For the text-containing cell, return its midpoint in [x, y] coordinate format. 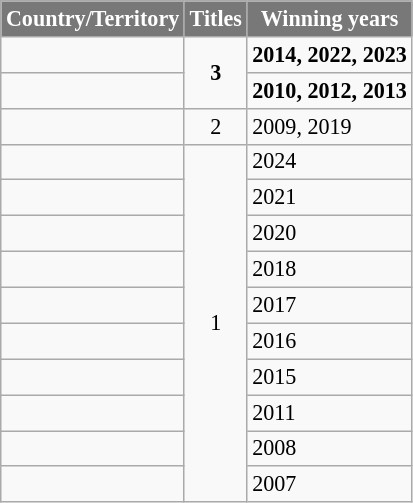
2007 [330, 484]
2020 [330, 233]
2010, 2012, 2013 [330, 90]
2024 [330, 162]
2015 [330, 377]
2 [216, 126]
Titles [216, 18]
2008 [330, 448]
2017 [330, 305]
2011 [330, 412]
2021 [330, 198]
2018 [330, 269]
Winning years [330, 18]
2016 [330, 341]
1 [216, 323]
Country/Territory [93, 18]
2014, 2022, 2023 [330, 54]
2009, 2019 [330, 126]
3 [216, 72]
